For the text-containing cell, return its midpoint in [x, y] coordinate format. 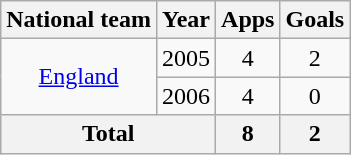
Apps [248, 20]
Goals [315, 20]
England [79, 77]
2006 [186, 96]
National team [79, 20]
0 [315, 96]
8 [248, 134]
Year [186, 20]
Total [108, 134]
2005 [186, 58]
